Extract the [x, y] coordinate from the center of the cell holding the provided text.  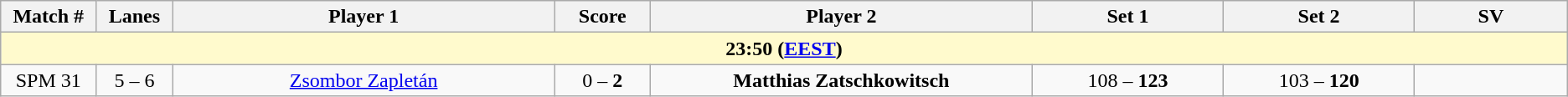
Set 2 [1319, 17]
SPM 31 [49, 80]
0 – 2 [602, 80]
108 – 123 [1127, 80]
Zsombor Zapletán [364, 80]
Player 2 [841, 17]
Match # [49, 17]
Set 1 [1127, 17]
103 – 120 [1319, 80]
Matthias Zatschkowitsch [841, 80]
5 – 6 [134, 80]
Score [602, 17]
Lanes [134, 17]
Player 1 [364, 17]
23:50 (EEST) [784, 48]
SV [1491, 17]
